Determine the [x, y] coordinate at the center of the cell enclosing the given text.  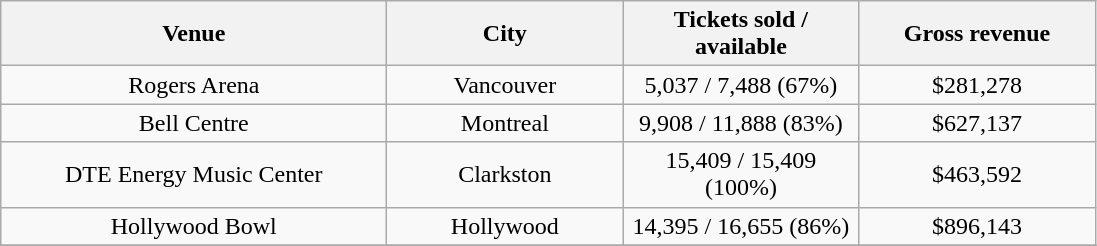
Tickets sold / available [741, 34]
Vancouver [505, 85]
$281,278 [977, 85]
DTE Energy Music Center [194, 174]
5,037 / 7,488 (67%) [741, 85]
Montreal [505, 123]
$896,143 [977, 226]
$627,137 [977, 123]
City [505, 34]
Hollywood Bowl [194, 226]
14,395 / 16,655 (86%) [741, 226]
15,409 / 15,409 (100%) [741, 174]
$463,592 [977, 174]
Venue [194, 34]
Bell Centre [194, 123]
Gross revenue [977, 34]
Hollywood [505, 226]
9,908 / 11,888 (83%) [741, 123]
Rogers Arena [194, 85]
Clarkston [505, 174]
